Detect which cell encompasses the target text, then output its [X, Y] center coordinate. 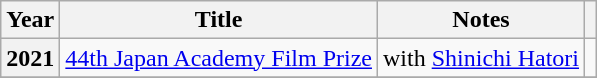
Title [219, 20]
Year [30, 20]
44th Japan Academy Film Prize [219, 58]
with Shinichi Hatori [480, 58]
2021 [30, 58]
Notes [480, 20]
